Pinpoint the cell where the given text exists, returning its (x, y) midpoint coordinate. 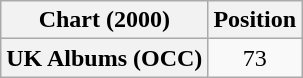
Position (255, 20)
UK Albums (OCC) (104, 58)
73 (255, 58)
Chart (2000) (104, 20)
